Determine the [x, y] coordinate at the center of the cell enclosing the given text.  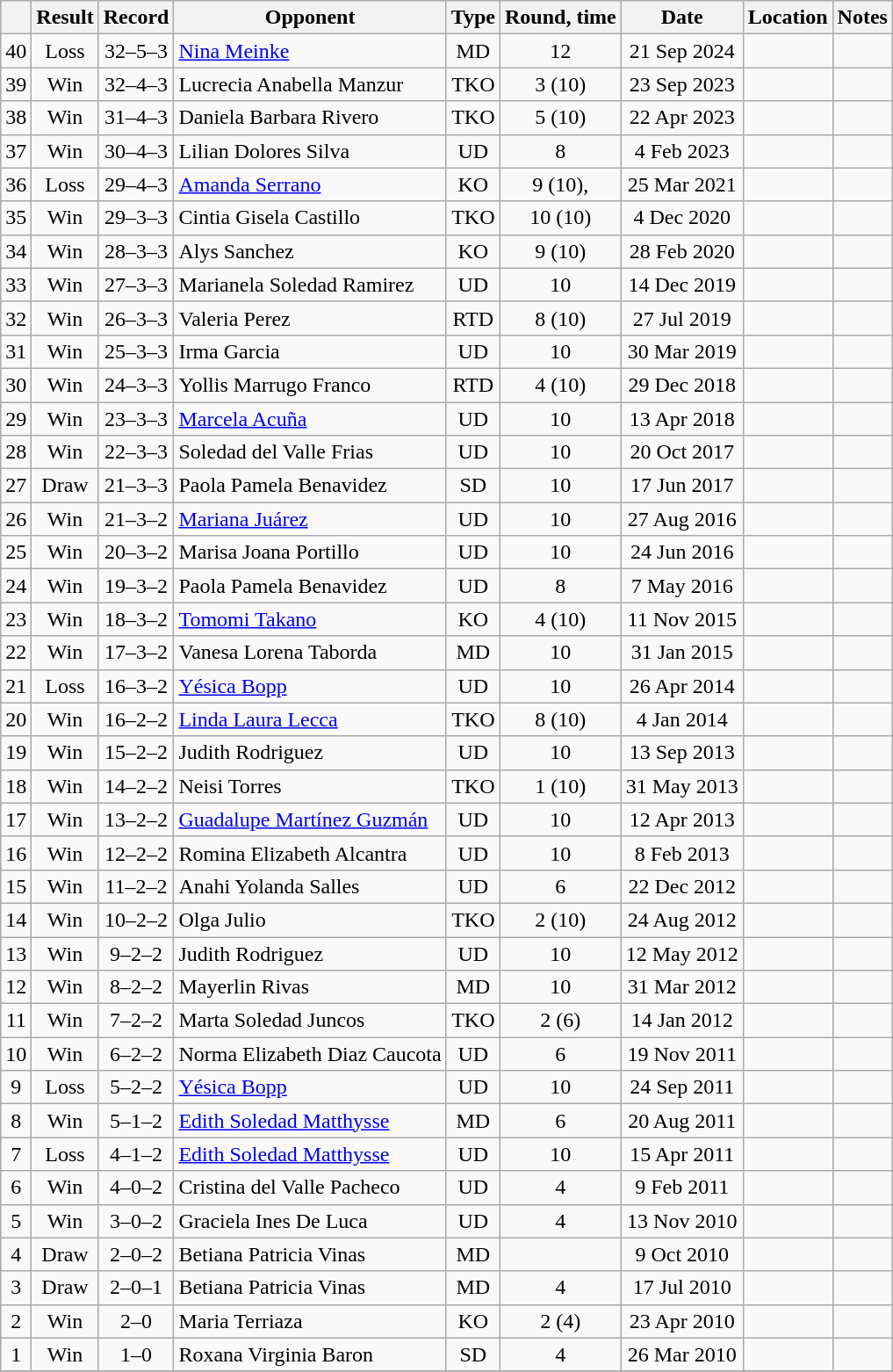
Nina Meinke [310, 51]
Neisi Torres [310, 786]
Guadalupe Martínez Guzmán [310, 820]
1–0 [136, 1354]
9 Feb 2011 [681, 1188]
Record [136, 18]
14 Dec 2019 [681, 285]
Cintia Gisela Castillo [310, 218]
27 Aug 2016 [681, 519]
26–3–3 [136, 318]
27 Jul 2019 [681, 318]
12–2–2 [136, 853]
13 Sep 2013 [681, 753]
34 [16, 251]
26 [16, 519]
Daniela Barbara Rivero [310, 118]
Marcela Acuña [310, 419]
31–4–3 [136, 118]
Type [472, 18]
4 Dec 2020 [681, 218]
Tomomi Takano [310, 619]
5 [16, 1221]
Marta Soledad Juncos [310, 1021]
Mariana Juárez [310, 519]
Soledad del Valle Frias [310, 452]
26 Mar 2010 [681, 1354]
24 Aug 2012 [681, 920]
Vanesa Lorena Taborda [310, 653]
13 Nov 2010 [681, 1221]
Location [788, 18]
15 Apr 2011 [681, 1154]
38 [16, 118]
18–3–2 [136, 619]
30–4–3 [136, 151]
7–2–2 [136, 1021]
32–5–3 [136, 51]
Round, time [560, 18]
31 May 2013 [681, 786]
40 [16, 51]
17–3–2 [136, 653]
Linda Laura Lecca [310, 719]
3 (10) [560, 84]
30 [16, 385]
5–2–2 [136, 1087]
19 [16, 753]
9–2–2 [136, 953]
23–3–3 [136, 419]
20 [16, 719]
25 [16, 552]
20–3–2 [136, 552]
3 [16, 1288]
Date [681, 18]
31 Mar 2012 [681, 987]
16 [16, 853]
2–0 [136, 1321]
4 Feb 2023 [681, 151]
35 [16, 218]
12 Apr 2013 [681, 820]
6–2–2 [136, 1054]
2–0–1 [136, 1288]
3–0–2 [136, 1221]
14 [16, 920]
11 [16, 1021]
26 Apr 2014 [681, 686]
14–2–2 [136, 786]
Norma Elizabeth Diaz Caucota [310, 1054]
29 Dec 2018 [681, 385]
Maria Terriaza [310, 1321]
17 [16, 820]
2 (4) [560, 1321]
22 Dec 2012 [681, 886]
27 [16, 486]
5 (10) [560, 118]
Marisa Joana Portillo [310, 552]
31 Jan 2015 [681, 653]
32 [16, 318]
11 Nov 2015 [681, 619]
Graciela Ines De Luca [310, 1221]
Roxana Virginia Baron [310, 1354]
15–2–2 [136, 753]
25 Mar 2021 [681, 184]
22 [16, 653]
Irma Garcia [310, 351]
Alys Sanchez [310, 251]
11–2–2 [136, 886]
31 [16, 351]
24 [16, 586]
7 May 2016 [681, 586]
23 [16, 619]
25–3–3 [136, 351]
16–3–2 [136, 686]
10–2–2 [136, 920]
28–3–3 [136, 251]
22 Apr 2023 [681, 118]
20 Aug 2011 [681, 1121]
28 Feb 2020 [681, 251]
Notes [862, 18]
32–4–3 [136, 84]
4–1–2 [136, 1154]
21 Sep 2024 [681, 51]
21–3–3 [136, 486]
Romina Elizabeth Alcantra [310, 853]
1 (10) [560, 786]
23 Sep 2023 [681, 84]
13 [16, 953]
15 [16, 886]
37 [16, 151]
4–0–2 [136, 1188]
12 May 2012 [681, 953]
10 (10) [560, 218]
1 [16, 1354]
19 Nov 2011 [681, 1054]
9 (10), [560, 184]
30 Mar 2019 [681, 351]
21–3–2 [136, 519]
19–3–2 [136, 586]
4 Jan 2014 [681, 719]
9 [16, 1087]
2 (10) [560, 920]
2 (6) [560, 1021]
2–0–2 [136, 1254]
9 Oct 2010 [681, 1254]
Result [65, 18]
13 Apr 2018 [681, 419]
17 Jun 2017 [681, 486]
21 [16, 686]
22–3–3 [136, 452]
8–2–2 [136, 987]
7 [16, 1154]
28 [16, 452]
24–3–3 [136, 385]
18 [16, 786]
24 Sep 2011 [681, 1087]
Lilian Dolores Silva [310, 151]
39 [16, 84]
33 [16, 285]
5–1–2 [136, 1121]
2 [16, 1321]
17 Jul 2010 [681, 1288]
8 Feb 2013 [681, 853]
36 [16, 184]
9 (10) [560, 251]
Opponent [310, 18]
29–3–3 [136, 218]
Yollis Marrugo Franco [310, 385]
Cristina del Valle Pacheco [310, 1188]
Amanda Serrano [310, 184]
23 Apr 2010 [681, 1321]
20 Oct 2017 [681, 452]
Valeria Perez [310, 318]
Marianela Soledad Ramirez [310, 285]
16–2–2 [136, 719]
Mayerlin Rivas [310, 987]
Lucrecia Anabella Manzur [310, 84]
24 Jun 2016 [681, 552]
14 Jan 2012 [681, 1021]
Anahi Yolanda Salles [310, 886]
27–3–3 [136, 285]
Olga Julio [310, 920]
29–4–3 [136, 184]
29 [16, 419]
13–2–2 [136, 820]
